From the cell containing the given text, extract its center point as [x, y] coordinate. 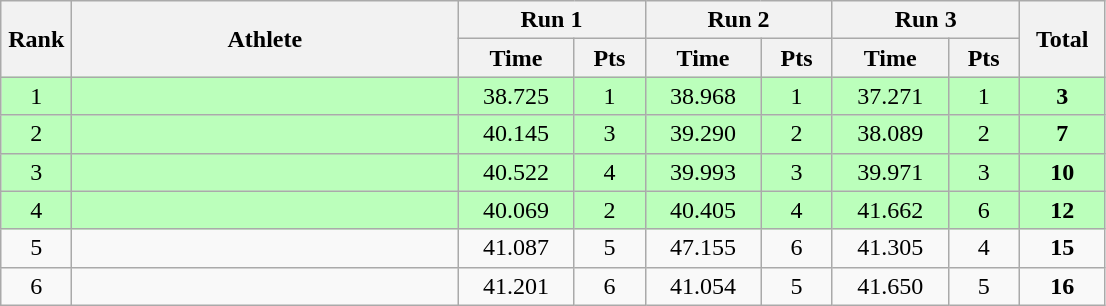
Athlete [265, 39]
10 [1062, 172]
40.405 [703, 210]
Total [1062, 39]
15 [1062, 248]
41.054 [703, 286]
Run 3 [926, 20]
41.662 [890, 210]
16 [1062, 286]
38.725 [516, 96]
40.145 [516, 134]
39.993 [703, 172]
39.971 [890, 172]
47.155 [703, 248]
Run 1 [552, 20]
38.089 [890, 134]
39.290 [703, 134]
40.069 [516, 210]
Run 2 [738, 20]
12 [1062, 210]
41.650 [890, 286]
7 [1062, 134]
38.968 [703, 96]
41.305 [890, 248]
Rank [36, 39]
37.271 [890, 96]
41.201 [516, 286]
41.087 [516, 248]
40.522 [516, 172]
